Return the (X, Y) coordinate for the center point of the cell that contains the specified text.  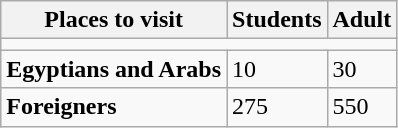
Students (277, 20)
550 (362, 107)
Foreigners (114, 107)
275 (277, 107)
30 (362, 69)
Adult (362, 20)
Places to visit (114, 20)
Egyptians and Arabs (114, 69)
10 (277, 69)
